Find where the given text appears and provide that cell's center as [x, y] coordinate. 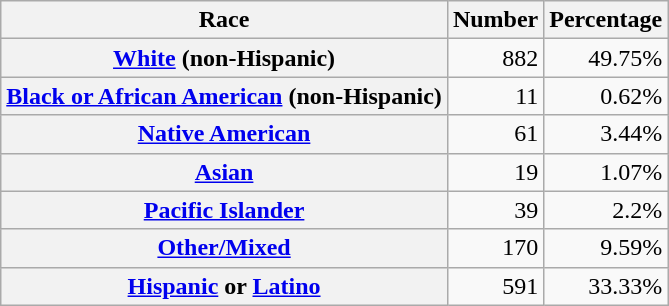
61 [495, 134]
Race [224, 20]
Asian [224, 172]
White (non-Hispanic) [224, 58]
Percentage [606, 20]
Other/Mixed [224, 248]
0.62% [606, 96]
2.2% [606, 210]
170 [495, 248]
591 [495, 286]
9.59% [606, 248]
49.75% [606, 58]
19 [495, 172]
11 [495, 96]
Native American [224, 134]
Pacific Islander [224, 210]
Hispanic or Latino [224, 286]
Black or African American (non-Hispanic) [224, 96]
Number [495, 20]
39 [495, 210]
1.07% [606, 172]
882 [495, 58]
3.44% [606, 134]
33.33% [606, 286]
